Return [X, Y] of the center of cell containing provided text 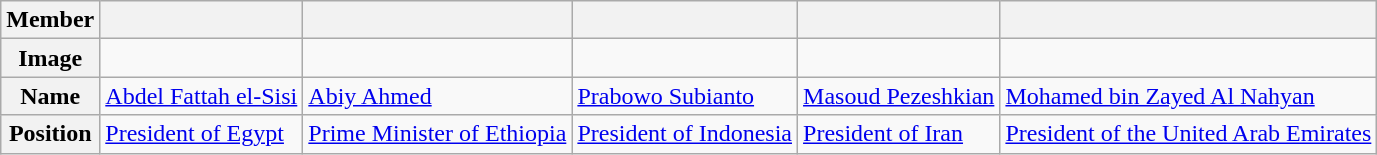
Masoud Pezeshkian [899, 96]
Mohamed bin Zayed Al Nahyan [1188, 96]
President of Iran [899, 134]
President of the United Arab Emirates [1188, 134]
Member [50, 20]
Image [50, 58]
Prime Minister of Ethiopia [438, 134]
Position [50, 134]
Abiy Ahmed [438, 96]
Prabowo Subianto [685, 96]
Name [50, 96]
President of Egypt [202, 134]
President of Indonesia [685, 134]
Abdel Fattah el-Sisi [202, 96]
